Scan for the cell matching the given text and deliver its (x, y) coordinate at center. 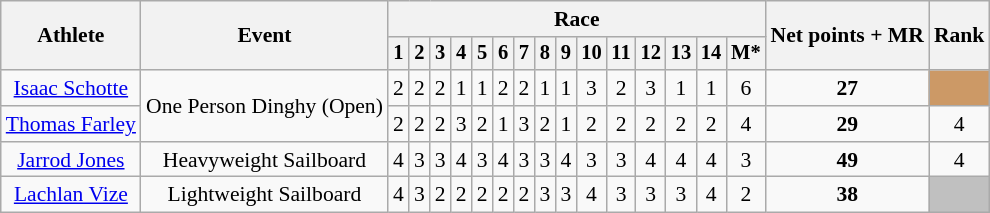
Thomas Farley (71, 124)
9 (566, 54)
29 (848, 124)
Event (264, 36)
Heavyweight Sailboard (264, 160)
Rank (960, 36)
14 (711, 54)
38 (848, 195)
13 (681, 54)
One Person Dinghy (Open) (264, 106)
12 (651, 54)
11 (620, 54)
Race (577, 19)
8 (544, 54)
Jarrod Jones (71, 160)
Isaac Schotte (71, 88)
7 (524, 54)
5 (482, 54)
27 (848, 88)
M* (746, 54)
Lachlan Vize (71, 195)
Lightweight Sailboard (264, 195)
49 (848, 160)
Net points + MR (848, 36)
Athlete (71, 36)
10 (591, 54)
